From the cell containing the given text, extract its center point as (x, y) coordinate. 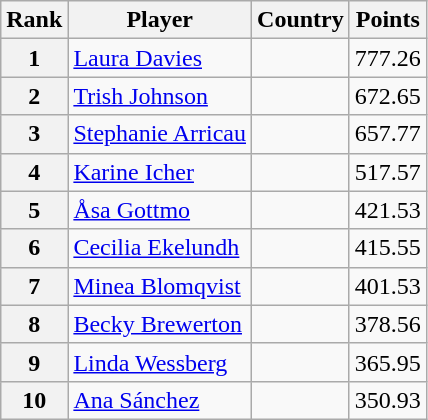
7 (34, 286)
5 (34, 210)
Cecilia Ekelundh (160, 248)
Ana Sánchez (160, 400)
Karine Icher (160, 172)
672.65 (388, 96)
Player (160, 20)
Åsa Gottmo (160, 210)
657.77 (388, 134)
Stephanie Arricau (160, 134)
Linda Wessberg (160, 362)
Rank (34, 20)
777.26 (388, 58)
350.93 (388, 400)
415.55 (388, 248)
Points (388, 20)
401.53 (388, 286)
Laura Davies (160, 58)
1 (34, 58)
Becky Brewerton (160, 324)
8 (34, 324)
Minea Blomqvist (160, 286)
365.95 (388, 362)
10 (34, 400)
Trish Johnson (160, 96)
2 (34, 96)
4 (34, 172)
421.53 (388, 210)
Country (301, 20)
378.56 (388, 324)
6 (34, 248)
517.57 (388, 172)
3 (34, 134)
9 (34, 362)
